Provide the (x, y) coordinate of the cell's center where the given text is located.  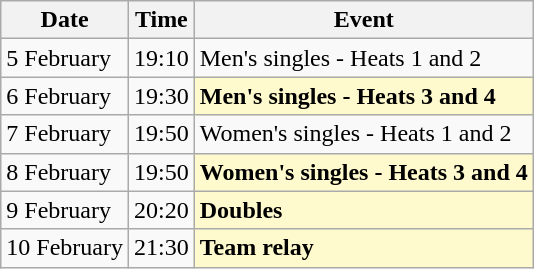
8 February (65, 172)
10 February (65, 248)
9 February (65, 210)
5 February (65, 58)
Time (161, 20)
21:30 (161, 248)
19:30 (161, 96)
6 February (65, 96)
7 February (65, 134)
20:20 (161, 210)
Team relay (364, 248)
Doubles (364, 210)
19:10 (161, 58)
Women's singles - Heats 1 and 2 (364, 134)
Men's singles - Heats 3 and 4 (364, 96)
Men's singles - Heats 1 and 2 (364, 58)
Event (364, 20)
Date (65, 20)
Women's singles - Heats 3 and 4 (364, 172)
